From the cell containing the given text, extract its center point as (x, y) coordinate. 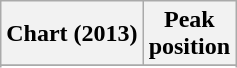
Chart (2013) (72, 34)
Peakposition (189, 34)
